Provide the (X, Y) coordinate of the cell's center where the given text is located.  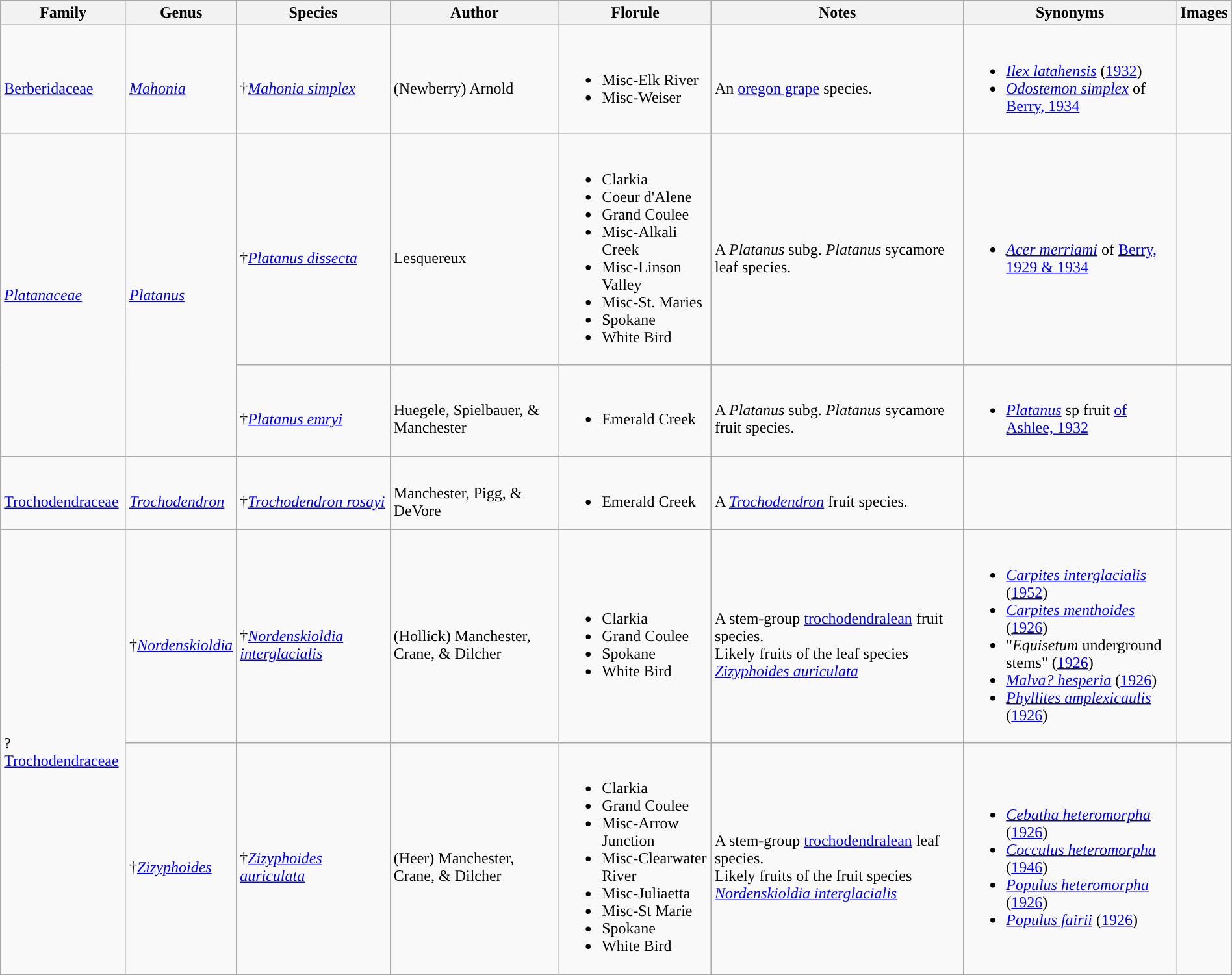
Platanus sp fruit of Ashlee, 1932 (1070, 411)
A stem-group trochodendralean leaf species.Likely fruits of the fruit species Nordenskioldia interglacialis (837, 859)
(Heer) Manchester, Crane, & Dilcher (474, 859)
Family (64, 13)
Manchester, Pigg, & DeVore (474, 492)
Florule (635, 13)
A Platanus subg. Platanus sycamore fruit species. (837, 411)
†Trochodendron rosayi (313, 492)
Trochodendron (181, 492)
Cebatha heteromorpha (1926)Cocculus heteromorpha (1946)Populus heteromorpha (1926)Populus fairii (1926) (1070, 859)
ClarkiaCoeur d'AleneGrand CouleeMisc-Alkali CreekMisc-Linson ValleyMisc-St. MariesSpokaneWhite Bird (635, 249)
An oregon grape species. (837, 79)
Berberidaceae (64, 79)
Images (1204, 13)
Platanus (181, 295)
†Zizyphoides auriculata (313, 859)
(Hollick) Manchester, Crane, & Dilcher (474, 637)
A stem-group trochodendralean fruit species.Likely fruits of the leaf species Zizyphoides auriculata (837, 637)
†Platanus emryi (313, 411)
Ilex latahensis (1932)Odostemon simplex of Berry, 1934 (1070, 79)
Genus (181, 13)
Synonyms (1070, 13)
Mahonia (181, 79)
ClarkiaGrand CouleeMisc-Arrow JunctionMisc-Clearwater RiverMisc-JuliaettaMisc-St MarieSpokaneWhite Bird (635, 859)
Carpites interglacialis (1952)Carpites menthoides (1926)"Equisetum underground stems" (1926)Malva? hesperia (1926)Phyllites amplexicaulis (1926) (1070, 637)
Huegele, Spielbauer, & Manchester (474, 411)
Trochodendraceae (64, 492)
A Platanus subg. Platanus sycamore leaf species. (837, 249)
A Trochodendron fruit species. (837, 492)
Platanaceae (64, 295)
Species (313, 13)
Misc-Elk RiverMisc-Weiser (635, 79)
†Mahonia simplex (313, 79)
(Newberry) Arnold (474, 79)
†Platanus dissecta (313, 249)
Acer merriami of Berry, 1929 & 1934 (1070, 249)
ClarkiaGrand CouleeSpokaneWhite Bird (635, 637)
†Nordenskioldia interglacialis (313, 637)
Author (474, 13)
†Nordenskioldia (181, 637)
Lesquereux (474, 249)
†Zizyphoides (181, 859)
?Trochodendraceae (64, 752)
Notes (837, 13)
